Detect which cell encompasses the target text, then output its (x, y) center coordinate. 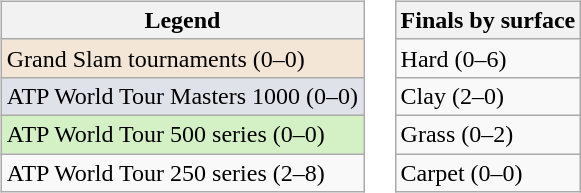
ATP World Tour Masters 1000 (0–0) (182, 96)
ATP World Tour 500 series (0–0) (182, 134)
Grass (0–2) (488, 134)
Finals by surface (488, 20)
ATP World Tour 250 series (2–8) (182, 173)
Clay (2–0) (488, 96)
Carpet (0–0) (488, 173)
Legend (182, 20)
Grand Slam tournaments (0–0) (182, 58)
Hard (0–6) (488, 58)
